Locate the cell with the specified text and output its [x, y] center coordinate. 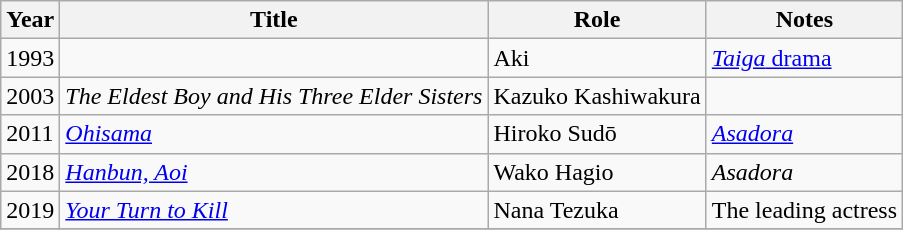
Taiga drama [804, 58]
2003 [30, 96]
2011 [30, 134]
The leading actress [804, 210]
Role [597, 20]
Kazuko Kashiwakura [597, 96]
Nana Tezuka [597, 210]
Wako Hagio [597, 172]
1993 [30, 58]
Hanbun, Aoi [274, 172]
The Eldest Boy and His Three Elder Sisters [274, 96]
Title [274, 20]
Hiroko Sudō [597, 134]
Your Turn to Kill [274, 210]
Notes [804, 20]
2019 [30, 210]
2018 [30, 172]
Year [30, 20]
Aki [597, 58]
Ohisama [274, 134]
